Return the [x, y] coordinate for the center point of the cell that contains the specified text.  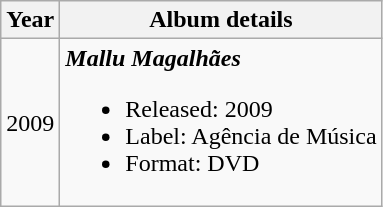
Album details [221, 20]
Mallu MagalhãesReleased: 2009Label: Agência de MúsicaFormat: DVD [221, 122]
2009 [30, 122]
Year [30, 20]
